Provide the [x, y] coordinate of the cell's center where the given text is located.  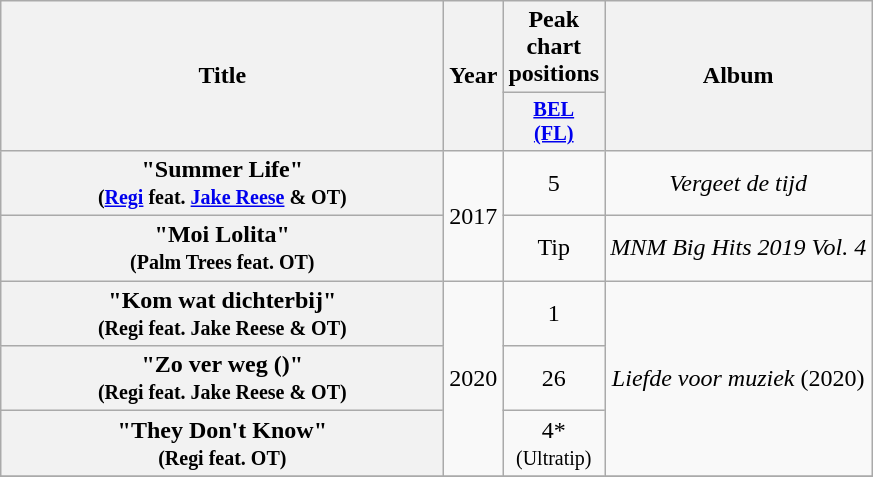
Liefde voor muziek (2020) [738, 378]
Vergeet de tijd [738, 182]
1 [554, 314]
Year [474, 76]
4*(Ultratip) [554, 444]
Title [222, 76]
Peak chart positions [554, 47]
"Kom wat dichterbij" (Regi feat. Jake Reese & OT) [222, 314]
5 [554, 182]
2020 [474, 378]
"They Don't Know" (Regi feat. OT) [222, 444]
"Moi Lolita" (Palm Trees feat. OT) [222, 248]
MNM Big Hits 2019 Vol. 4 [738, 248]
Album [738, 76]
BEL(FL) [554, 122]
26 [554, 378]
Tip [554, 248]
"Zo ver weg ()" (Regi feat. Jake Reese & OT) [222, 378]
"Summer Life" (Regi feat. Jake Reese & OT) [222, 182]
2017 [474, 215]
